Return the (x, y) coordinate for the center point of the cell that contains the specified text.  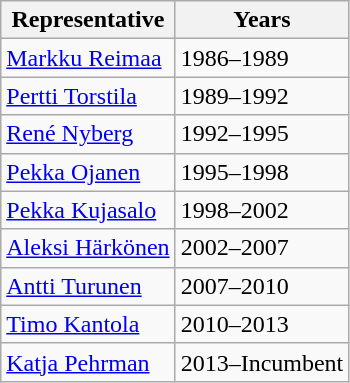
Katja Pehrman (88, 362)
Representative (88, 20)
2013–Incumbent (262, 362)
René Nyberg (88, 134)
1989–1992 (262, 96)
2007–2010 (262, 286)
2002–2007 (262, 248)
Pekka Kujasalo (88, 210)
Markku Reimaa (88, 58)
Antti Turunen (88, 286)
Timo Kantola (88, 324)
Years (262, 20)
Aleksi Härkönen (88, 248)
1992–1995 (262, 134)
1995–1998 (262, 172)
1986–1989 (262, 58)
Pekka Ojanen (88, 172)
1998–2002 (262, 210)
2010–2013 (262, 324)
Pertti Torstila (88, 96)
